Search for the cell housing the specified text and yield its (x, y) center coordinate. 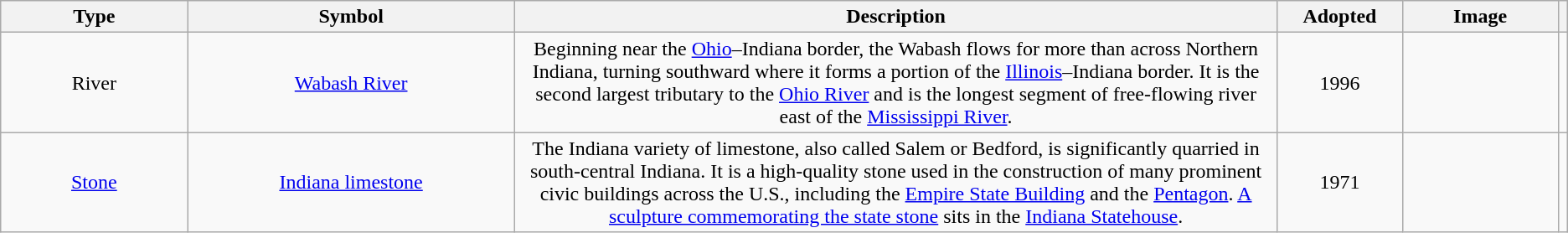
Description (895, 17)
Image (1480, 17)
Type (94, 17)
Adopted (1340, 17)
Stone (94, 183)
Symbol (351, 17)
Wabash River (351, 82)
River (94, 82)
1996 (1340, 82)
Indiana limestone (351, 183)
1971 (1340, 183)
